Identify which cell holds the provided text, then report its (X, Y) central coordinate. 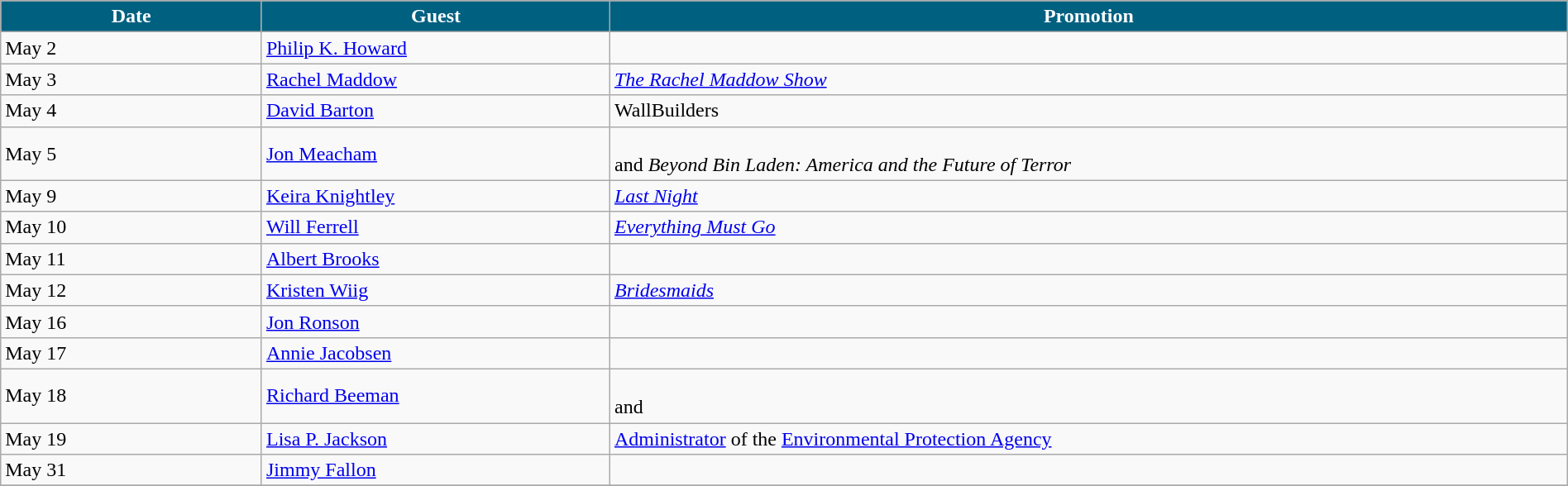
Date (131, 17)
Promotion (1088, 17)
Lisa P. Jackson (435, 439)
May 19 (131, 439)
Last Night (1088, 196)
and (1088, 395)
May 18 (131, 395)
Guest (435, 17)
Administrator of the Environmental Protection Agency (1088, 439)
Everything Must Go (1088, 227)
Philip K. Howard (435, 48)
The Rachel Maddow Show (1088, 79)
Rachel Maddow (435, 79)
Annie Jacobsen (435, 353)
WallBuilders (1088, 111)
Jon Ronson (435, 322)
Bridesmaids (1088, 290)
Will Ferrell (435, 227)
May 9 (131, 196)
May 11 (131, 259)
May 16 (131, 322)
May 17 (131, 353)
May 10 (131, 227)
May 2 (131, 48)
May 31 (131, 470)
Richard Beeman (435, 395)
Keira Knightley (435, 196)
Kristen Wiig (435, 290)
May 4 (131, 111)
Albert Brooks (435, 259)
David Barton (435, 111)
May 3 (131, 79)
Jon Meacham (435, 154)
and Beyond Bin Laden: America and the Future of Terror (1088, 154)
May 12 (131, 290)
May 5 (131, 154)
Jimmy Fallon (435, 470)
